Capture the cell that displays the provided text and extract its (x, y) central coordinate. 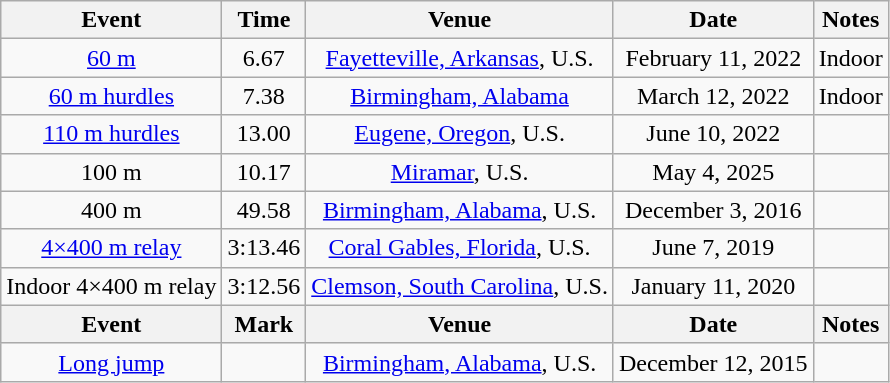
January 11, 2020 (713, 286)
60 m (112, 58)
3:13.46 (264, 248)
May 4, 2025 (713, 172)
13.00 (264, 134)
Birmingham, Alabama (460, 96)
Indoor 4×400 m relay (112, 286)
7.38 (264, 96)
6.67 (264, 58)
June 10, 2022 (713, 134)
60 m hurdles (112, 96)
December 12, 2015 (713, 362)
110 m hurdles (112, 134)
Coral Gables, Florida, U.S. (460, 248)
100 m (112, 172)
Fayetteville, Arkansas, U.S. (460, 58)
Clemson, South Carolina, U.S. (460, 286)
Mark (264, 324)
49.58 (264, 210)
March 12, 2022 (713, 96)
June 7, 2019 (713, 248)
Long jump (112, 362)
4×400 m relay (112, 248)
February 11, 2022 (713, 58)
December 3, 2016 (713, 210)
400 m (112, 210)
3:12.56 (264, 286)
Miramar, U.S. (460, 172)
Time (264, 20)
10.17 (264, 172)
Eugene, Oregon, U.S. (460, 134)
